For the text-containing cell, return its midpoint in [X, Y] coordinate format. 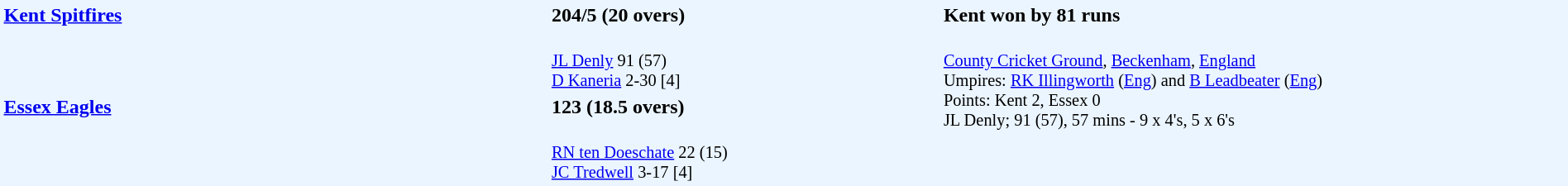
Kent won by 81 runs [1254, 15]
204/5 (20 overs) [744, 15]
Essex Eagles [275, 139]
JL Denly 91 (57) D Kaneria 2-30 [4] [744, 61]
123 (18.5 overs) [744, 107]
RN ten Doeschate 22 (15) JC Tredwell 3-17 [4] [744, 152]
Kent Spitfires [275, 47]
